From the cell containing the given text, extract its center point as [x, y] coordinate. 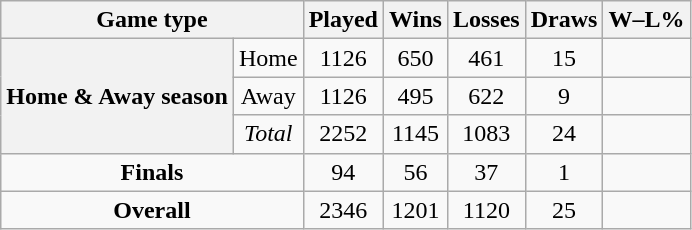
1 [564, 172]
24 [564, 134]
Home & Away season [118, 96]
1145 [415, 134]
Home [268, 58]
1201 [415, 210]
94 [343, 172]
Draws [564, 20]
Overall [152, 210]
56 [415, 172]
622 [486, 96]
Total [268, 134]
Finals [152, 172]
2346 [343, 210]
650 [415, 58]
461 [486, 58]
Played [343, 20]
Wins [415, 20]
W–L% [646, 20]
495 [415, 96]
9 [564, 96]
Game type [152, 20]
37 [486, 172]
1083 [486, 134]
Losses [486, 20]
Away [268, 96]
1120 [486, 210]
15 [564, 58]
2252 [343, 134]
25 [564, 210]
